Capture the cell that displays the provided text and extract its [X, Y] central coordinate. 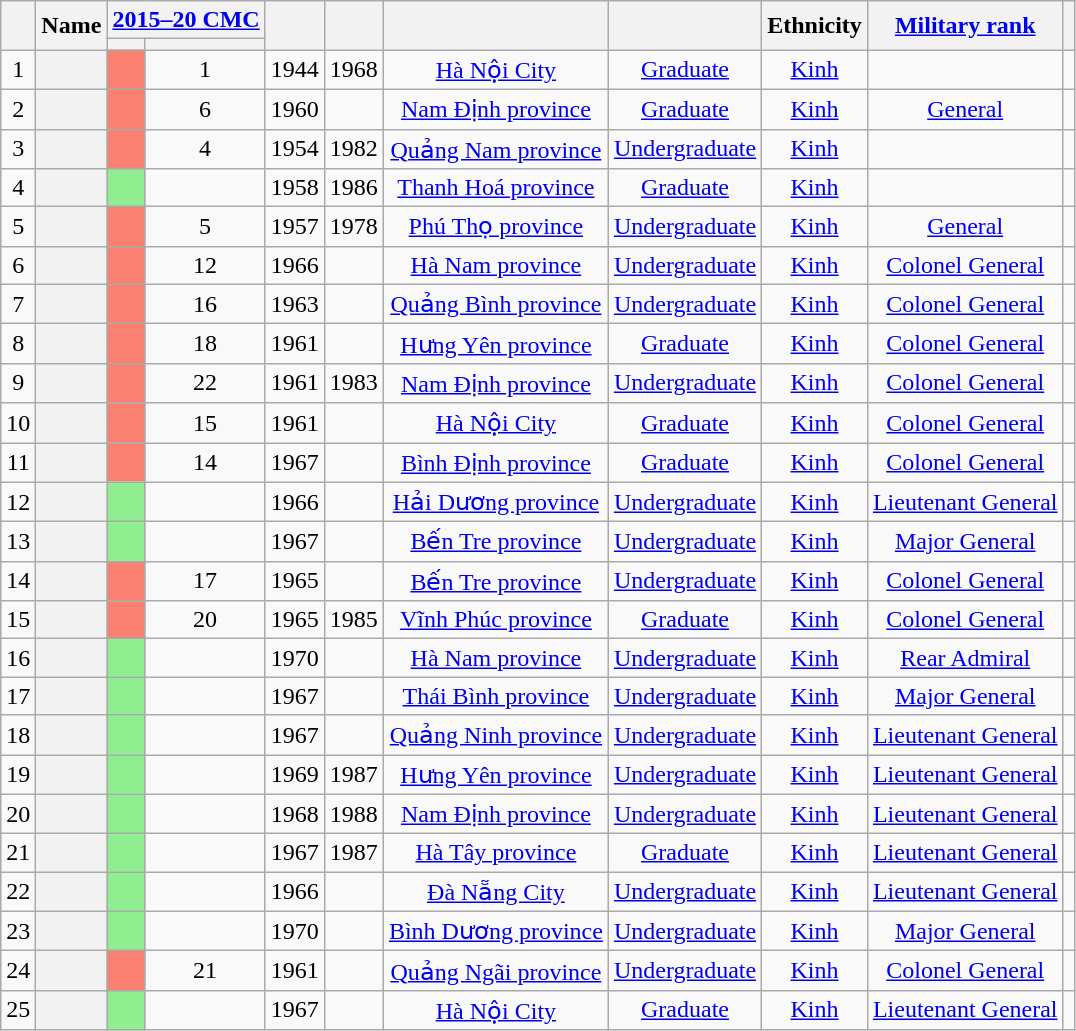
Đà Nẵng City [496, 892]
1986 [354, 188]
19 [18, 774]
9 [18, 383]
Hà Tây province [496, 853]
Name [72, 26]
1982 [354, 149]
Quảng Bình province [496, 304]
Quảng Nam province [496, 149]
Military rank [965, 26]
Quảng Ngãi province [496, 971]
1983 [354, 383]
Hải Dương province [496, 502]
7 [18, 304]
1954 [294, 149]
11 [18, 462]
1969 [294, 774]
10 [18, 423]
23 [18, 931]
Rear Admiral [965, 658]
25 [18, 1010]
1958 [294, 188]
13 [18, 542]
3 [18, 149]
Thái Bình province [496, 696]
1960 [294, 109]
Quảng Ninh province [496, 735]
8 [18, 344]
Phú Thọ province [496, 227]
Vĩnh Phúc province [496, 620]
Bình Dương province [496, 931]
Bình Định province [496, 462]
2 [18, 109]
1978 [354, 227]
1985 [354, 620]
1988 [354, 814]
24 [18, 971]
1963 [294, 304]
1957 [294, 227]
2015–20 CMC [186, 20]
Thanh Hoá province [496, 188]
Ethnicity [815, 26]
1944 [294, 70]
